Return [X, Y] of the center of cell containing provided text 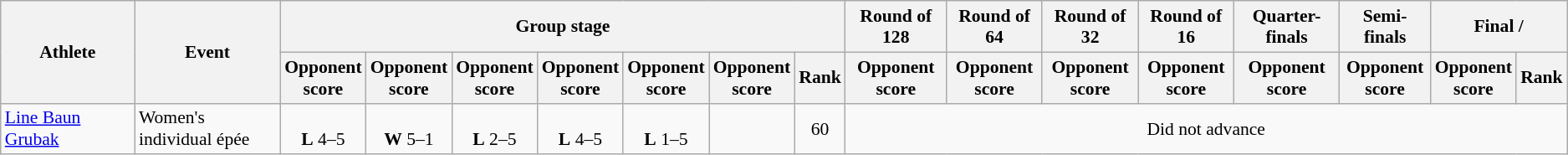
L 2–5 [495, 129]
Round of 64 [995, 27]
Quarter-finals [1287, 27]
Women's individual épée [207, 129]
Final / [1499, 27]
Round of 32 [1090, 27]
Semi-finals [1385, 27]
Round of 16 [1186, 27]
60 [820, 129]
Athlete [68, 52]
L 1–5 [666, 129]
Did not advance [1206, 129]
Group stage [563, 27]
Round of 128 [896, 27]
Event [207, 52]
W 5–1 [410, 129]
Line Baun Grubak [68, 129]
